Capture the cell that displays the provided text and extract its [X, Y] central coordinate. 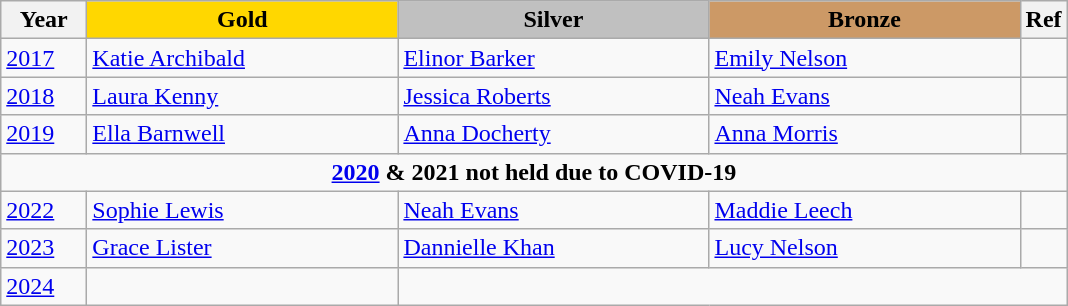
2024 [44, 286]
2019 [44, 134]
Anna Morris [864, 134]
2022 [44, 210]
Year [44, 20]
2017 [44, 58]
2023 [44, 248]
Elinor Barker [554, 58]
Grace Lister [242, 248]
Anna Docherty [554, 134]
Laura Kenny [242, 96]
Maddie Leech [864, 210]
Silver [554, 20]
Sophie Lewis [242, 210]
Emily Nelson [864, 58]
2018 [44, 96]
Dannielle Khan [554, 248]
Ref [1044, 20]
Jessica Roberts [554, 96]
2020 & 2021 not held due to COVID-19 [534, 172]
Ella Barnwell [242, 134]
Katie Archibald [242, 58]
Bronze [864, 20]
Lucy Nelson [864, 248]
Gold [242, 20]
